Detect which cell encompasses the target text, then output its [X, Y] center coordinate. 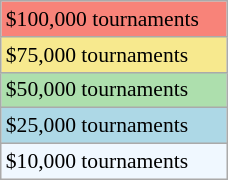
$100,000 tournaments [114, 19]
$75,000 tournaments [114, 55]
$50,000 tournaments [114, 90]
$10,000 tournaments [114, 162]
$25,000 tournaments [114, 126]
